Capture the cell that displays the provided text and extract its (X, Y) central coordinate. 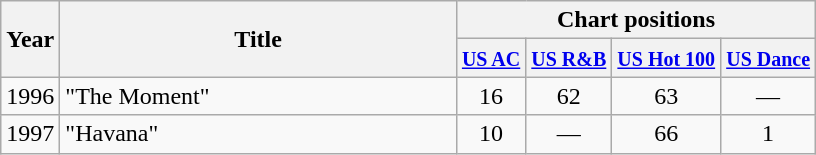
"The Moment" (258, 96)
US Hot 100 (666, 58)
"Havana" (258, 134)
US AC (490, 58)
Title (258, 39)
62 (569, 96)
1 (768, 134)
Year (30, 39)
1996 (30, 96)
US R&B (569, 58)
1997 (30, 134)
10 (490, 134)
Chart positions (636, 20)
16 (490, 96)
US Dance (768, 58)
66 (666, 134)
63 (666, 96)
